Detect which cell encompasses the target text, then output its [x, y] center coordinate. 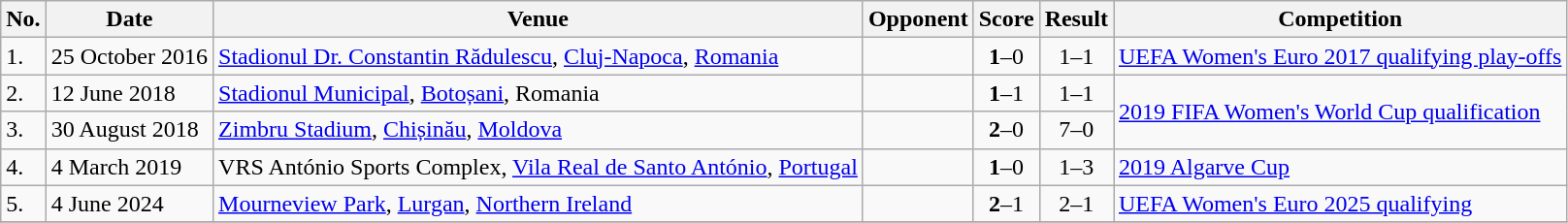
1–3 [1076, 167]
4 March 2019 [129, 167]
Mourneview Park, Lurgan, Northern Ireland [539, 204]
12 June 2018 [129, 93]
25 October 2016 [129, 56]
UEFA Women's Euro 2025 qualifying [1341, 204]
Venue [539, 19]
VRS António Sports Complex, Vila Real de Santo António, Portugal [539, 167]
Opponent [918, 19]
UEFA Women's Euro 2017 qualifying play-offs [1341, 56]
Stadionul Dr. Constantin Rădulescu, Cluj-Napoca, Romania [539, 56]
2. [23, 93]
Stadionul Municipal, Botoșani, Romania [539, 93]
4. [23, 167]
7–0 [1076, 130]
4 June 2024 [129, 204]
Score [1006, 19]
2019 Algarve Cup [1341, 167]
Competition [1341, 19]
2–0 [1006, 130]
5. [23, 204]
1. [23, 56]
2019 FIFA Women's World Cup qualification [1341, 111]
Zimbru Stadium, Chișinău, Moldova [539, 130]
3. [23, 130]
Result [1076, 19]
No. [23, 19]
30 August 2018 [129, 130]
Date [129, 19]
